Output the [X, Y] coordinate of the center of the cell containing the given text.  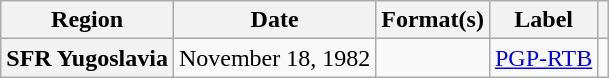
PGP-RTB [543, 58]
Date [274, 20]
Label [543, 20]
Format(s) [433, 20]
SFR Yugoslavia [88, 58]
Region [88, 20]
November 18, 1982 [274, 58]
